Locate the cell with the specified text and output its (X, Y) center coordinate. 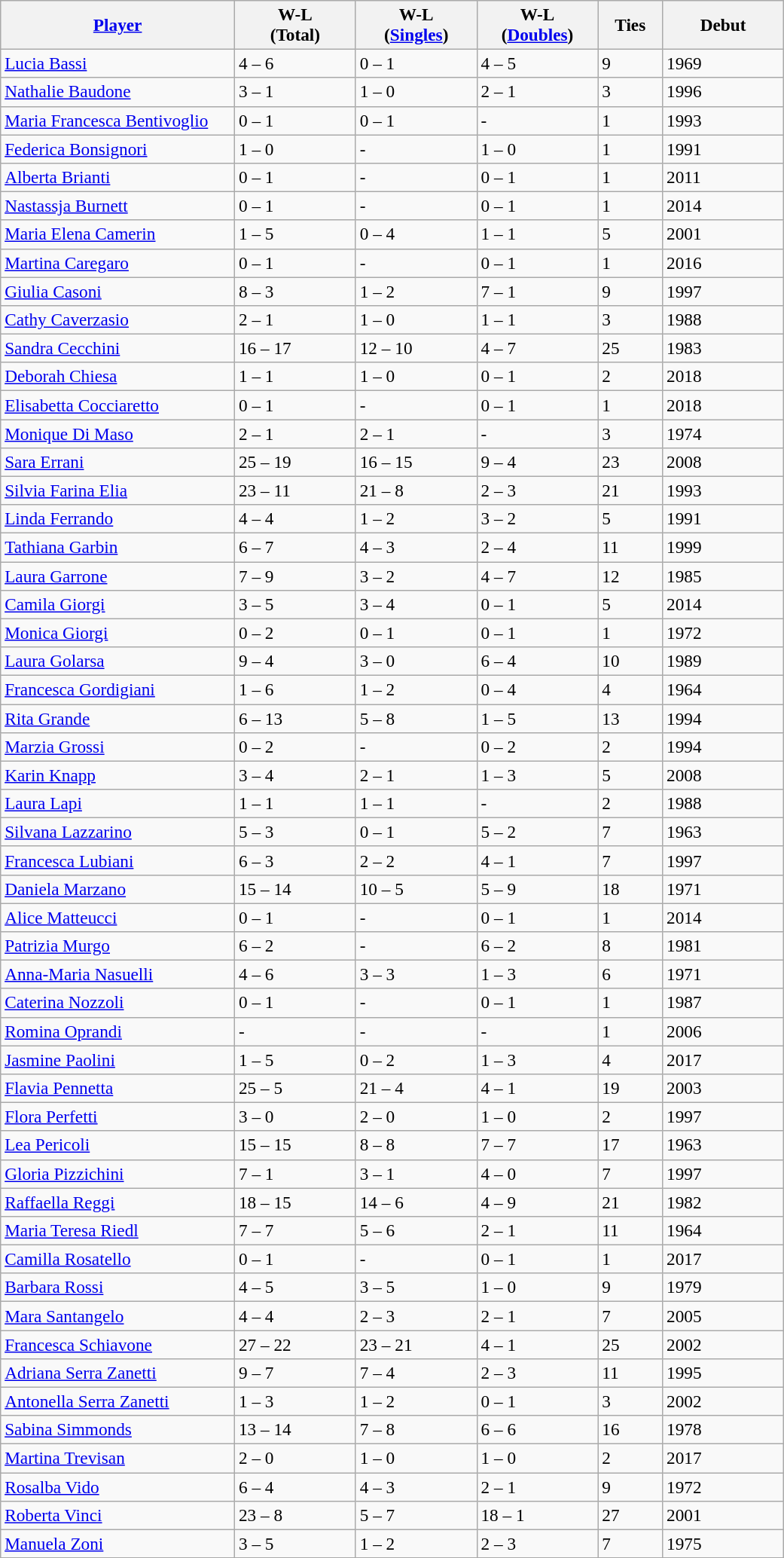
Player (117, 24)
23 (630, 462)
15 – 14 (295, 889)
Nastassja Burnett (117, 206)
5 – 6 (416, 1230)
6 – 13 (295, 718)
Maria Elena Camerin (117, 234)
1987 (723, 1003)
Lea Pericoli (117, 1145)
2003 (723, 1088)
3 – 3 (416, 974)
1982 (723, 1202)
Martina Caregaro (117, 263)
18 – 15 (295, 1202)
7 – 4 (416, 1373)
Laura Lapi (117, 803)
Sabina Simmonds (117, 1430)
6 – 7 (295, 547)
Monique Di Maso (117, 433)
10 – 5 (416, 889)
W-L(Total) (295, 24)
Flavia Pennetta (117, 1088)
8 – 8 (416, 1145)
Francesca Gordigiani (117, 689)
Daniela Marzano (117, 889)
1969 (723, 63)
Cathy Caverzasio (117, 319)
Raffaella Reggi (117, 1202)
4 – 0 (538, 1174)
Francesca Schiavone (117, 1344)
1981 (723, 945)
16 – 17 (295, 348)
Alberta Brianti (117, 177)
Nathalie Baudone (117, 92)
15 – 15 (295, 1145)
8 – 3 (295, 291)
Roberta Vinci (117, 1515)
Silvana Lazzarino (117, 832)
1995 (723, 1373)
Alice Matteucci (117, 917)
23 – 8 (295, 1515)
5 – 2 (538, 832)
Rita Grande (117, 718)
Jasmine Paolini (117, 1059)
2 – 2 (416, 860)
2 – 4 (538, 547)
23 – 21 (416, 1344)
Lucia Bassi (117, 63)
1996 (723, 92)
1985 (723, 576)
1999 (723, 547)
2011 (723, 177)
Giulia Casoni (117, 291)
Tathiana Garbin (117, 547)
Maria Francesca Bentivoglio (117, 121)
Debut (723, 24)
16 – 15 (416, 462)
Mara Santangelo (117, 1315)
Linda Ferrando (117, 519)
2016 (723, 263)
6 – 3 (295, 860)
18 – 1 (538, 1515)
Federica Bonsignori (117, 148)
7 – 8 (416, 1430)
1975 (723, 1544)
Deborah Chiesa (117, 377)
1974 (723, 433)
Barbara Rossi (117, 1288)
Francesca Lubiani (117, 860)
Romina Oprandi (117, 1031)
W-L(Doubles) (538, 24)
5 – 8 (416, 718)
13 (630, 718)
1979 (723, 1288)
Sara Errani (117, 462)
Monica Giorgi (117, 633)
9 – 7 (295, 1373)
19 (630, 1088)
16 (630, 1430)
Sandra Cecchini (117, 348)
Ties (630, 24)
1978 (723, 1430)
Gloria Pizzichini (117, 1174)
13 – 14 (295, 1430)
21 – 4 (416, 1088)
Adriana Serra Zanetti (117, 1373)
7 – 9 (295, 576)
2006 (723, 1031)
5 – 7 (416, 1515)
1 – 6 (295, 689)
6 – 6 (538, 1430)
Manuela Zoni (117, 1544)
Silvia Farina Elia (117, 490)
8 (630, 945)
Caterina Nozzoli (117, 1003)
Camila Giorgi (117, 604)
Rosalba Vido (117, 1486)
21 – 8 (416, 490)
23 – 11 (295, 490)
Elisabetta Cocciaretto (117, 405)
6 (630, 974)
Maria Teresa Riedl (117, 1230)
5 – 3 (295, 832)
W-L(Singles) (416, 24)
10 (630, 661)
27 (630, 1515)
17 (630, 1145)
12 (630, 576)
Patrizia Murgo (117, 945)
Martina Trevisan (117, 1458)
Camilla Rosatello (117, 1259)
12 – 10 (416, 348)
14 – 6 (416, 1202)
Anna-Maria Nasuelli (117, 974)
1983 (723, 348)
25 – 5 (295, 1088)
25 – 19 (295, 462)
1989 (723, 661)
18 (630, 889)
Laura Golarsa (117, 661)
Karin Knapp (117, 775)
Laura Garrone (117, 576)
Flora Perfetti (117, 1117)
Antonella Serra Zanetti (117, 1401)
2005 (723, 1315)
5 – 9 (538, 889)
Marzia Grossi (117, 747)
27 – 22 (295, 1344)
4 – 9 (538, 1202)
